Pinpoint the cell where the given text exists, returning its (x, y) midpoint coordinate. 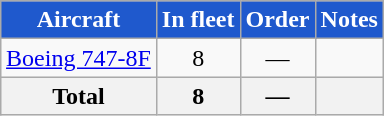
Notes (349, 20)
In fleet (198, 20)
Total (79, 96)
Aircraft (79, 20)
Order (278, 20)
Boeing 747-8F (79, 58)
